Identify which cell holds the provided text, then report its [X, Y] central coordinate. 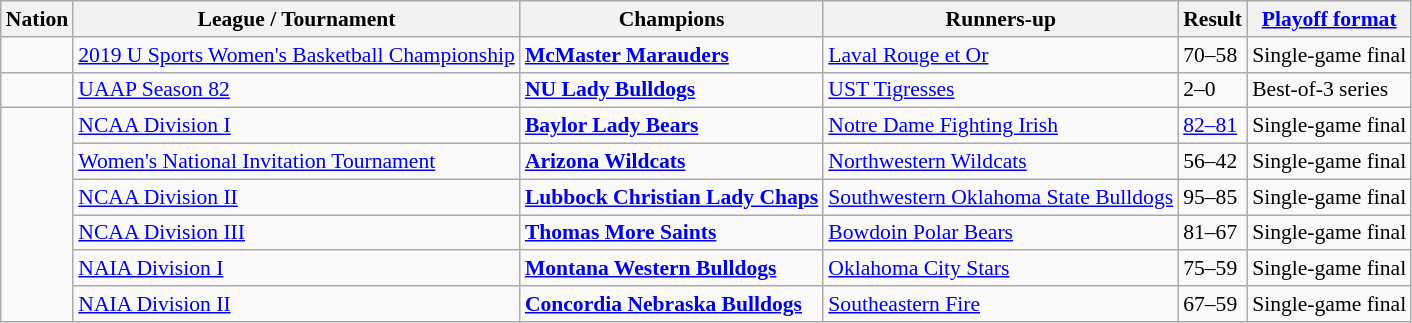
56–42 [1212, 162]
UAAP Season 82 [296, 90]
Women's National Invitation Tournament [296, 162]
League / Tournament [296, 19]
Runners-up [1000, 19]
Best-of-3 series [1329, 90]
Result [1212, 19]
Laval Rouge et Or [1000, 55]
UST Tigresses [1000, 90]
Bowdoin Polar Bears [1000, 233]
Arizona Wildcats [672, 162]
NAIA Division II [296, 304]
Montana Western Bulldogs [672, 269]
McMaster Marauders [672, 55]
Playoff format [1329, 19]
95–85 [1212, 197]
Concordia Nebraska Bulldogs [672, 304]
2019 U Sports Women's Basketball Championship [296, 55]
Lubbock Christian Lady Chaps [672, 197]
2–0 [1212, 90]
81–67 [1212, 233]
Northwestern Wildcats [1000, 162]
82–81 [1212, 126]
75–59 [1212, 269]
Notre Dame Fighting Irish [1000, 126]
Southeastern Fire [1000, 304]
Baylor Lady Bears [672, 126]
Thomas More Saints [672, 233]
NAIA Division I [296, 269]
NCAA Division III [296, 233]
NCAA Division I [296, 126]
70–58 [1212, 55]
NCAA Division II [296, 197]
Nation [37, 19]
Southwestern Oklahoma State Bulldogs [1000, 197]
NU Lady Bulldogs [672, 90]
Champions [672, 19]
Oklahoma City Stars [1000, 269]
67–59 [1212, 304]
